Locate the cell with the specified text and output its [X, Y] center coordinate. 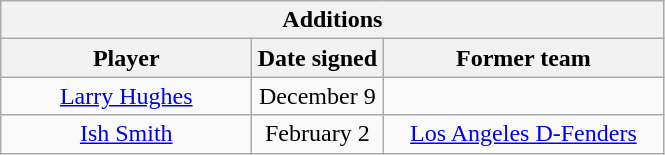
Additions [332, 20]
December 9 [318, 96]
Former team [524, 58]
Player [126, 58]
Date signed [318, 58]
Los Angeles D-Fenders [524, 134]
February 2 [318, 134]
Larry Hughes [126, 96]
Ish Smith [126, 134]
